Return the [X, Y] coordinate for the center point of the cell that contains the specified text.  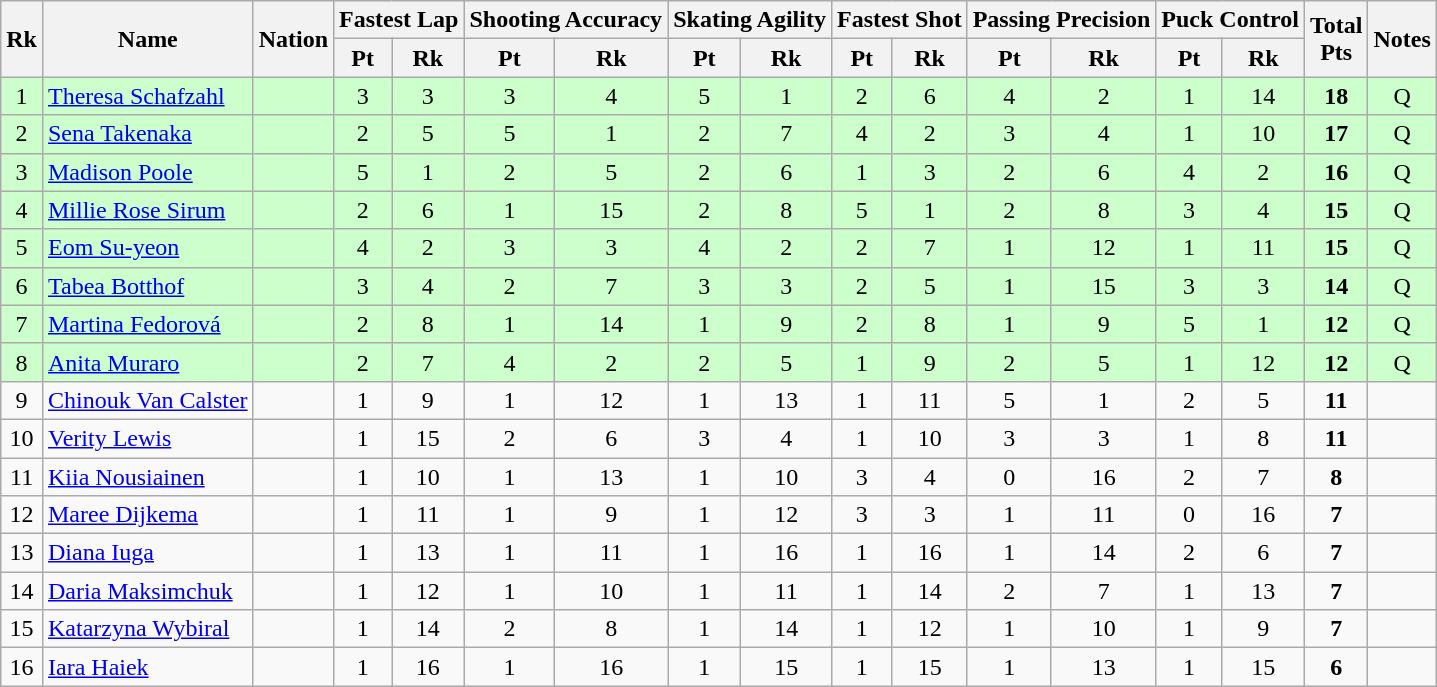
Verity Lewis [148, 438]
Sena Takenaka [148, 134]
Chinouk Van Calster [148, 400]
Fastest Lap [399, 20]
Passing Precision [1062, 20]
Fastest Shot [899, 20]
Anita Muraro [148, 362]
Madison Poole [148, 172]
Tabea Botthof [148, 286]
Eom Su-yeon [148, 248]
Maree Dijkema [148, 515]
Katarzyna Wybiral [148, 629]
Puck Control [1230, 20]
Notes [1402, 39]
Shooting Accuracy [566, 20]
TotalPts [1336, 39]
Kiia Nousiainen [148, 477]
Millie Rose Sirum [148, 210]
Nation [293, 39]
17 [1336, 134]
Name [148, 39]
Diana Iuga [148, 553]
Theresa Schafzahl [148, 96]
18 [1336, 96]
Iara Haiek [148, 667]
Daria Maksimchuk [148, 591]
Martina Fedorová [148, 324]
Skating Agility [750, 20]
